Determine the [x, y] coordinate at the center of the cell enclosing the given text.  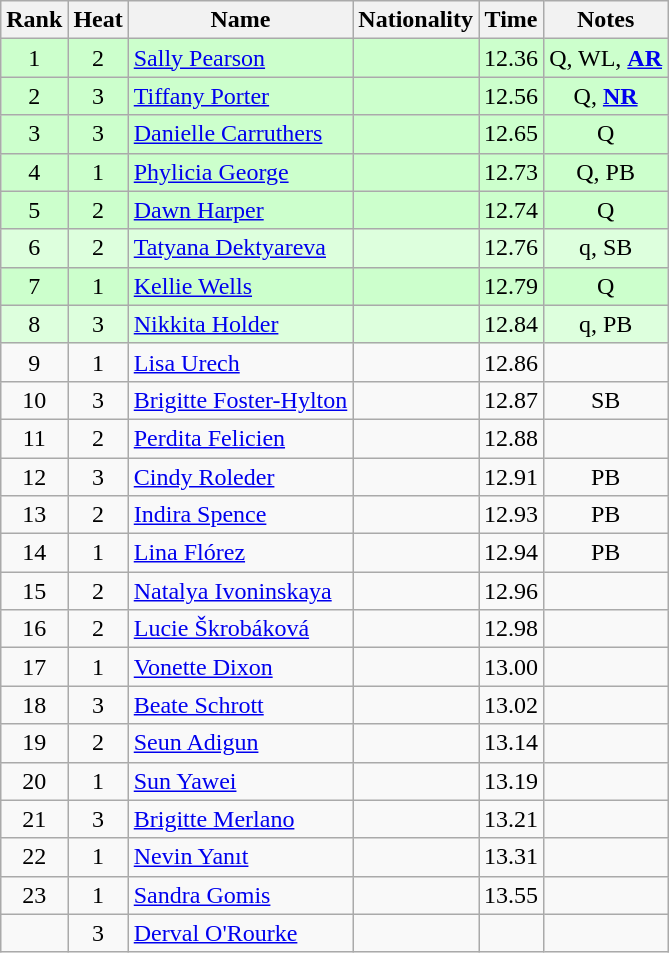
12.74 [512, 210]
13.02 [512, 705]
12.65 [512, 134]
17 [34, 667]
Seun Adigun [240, 743]
Natalya Ivoninskaya [240, 591]
12.88 [512, 438]
Notes [606, 20]
13.21 [512, 819]
19 [34, 743]
12 [34, 477]
15 [34, 591]
Cindy Roleder [240, 477]
18 [34, 705]
12.96 [512, 591]
q, SB [606, 248]
Tatyana Dektyareva [240, 248]
13.19 [512, 781]
23 [34, 895]
Brigitte Foster-Hylton [240, 400]
12.36 [512, 58]
20 [34, 781]
12.86 [512, 362]
14 [34, 553]
7 [34, 286]
4 [34, 172]
16 [34, 629]
12.79 [512, 286]
12.98 [512, 629]
Time [512, 20]
13.55 [512, 895]
12.73 [512, 172]
10 [34, 400]
Rank [34, 20]
12.84 [512, 324]
Lina Flórez [240, 553]
12.93 [512, 515]
9 [34, 362]
Sun Yawei [240, 781]
Q, PB [606, 172]
Derval O'Rourke [240, 933]
13.31 [512, 857]
11 [34, 438]
q, PB [606, 324]
Indira Spence [240, 515]
Name [240, 20]
Lucie Škrobáková [240, 629]
12.76 [512, 248]
13 [34, 515]
Kellie Wells [240, 286]
Q, NR [606, 96]
22 [34, 857]
Danielle Carruthers [240, 134]
8 [34, 324]
13.00 [512, 667]
Perdita Felicien [240, 438]
Phylicia George [240, 172]
Beate Schrott [240, 705]
12.87 [512, 400]
12.91 [512, 477]
Heat [98, 20]
21 [34, 819]
5 [34, 210]
Tiffany Porter [240, 96]
Dawn Harper [240, 210]
Brigitte Merlano [240, 819]
Sandra Gomis [240, 895]
Lisa Urech [240, 362]
Sally Pearson [240, 58]
Nationality [416, 20]
13.14 [512, 743]
Vonette Dixon [240, 667]
6 [34, 248]
SB [606, 400]
Nikkita Holder [240, 324]
Q, WL, AR [606, 58]
12.56 [512, 96]
Nevin Yanıt [240, 857]
12.94 [512, 553]
